Extract the (x, y) coordinate from the center of the cell holding the provided text.  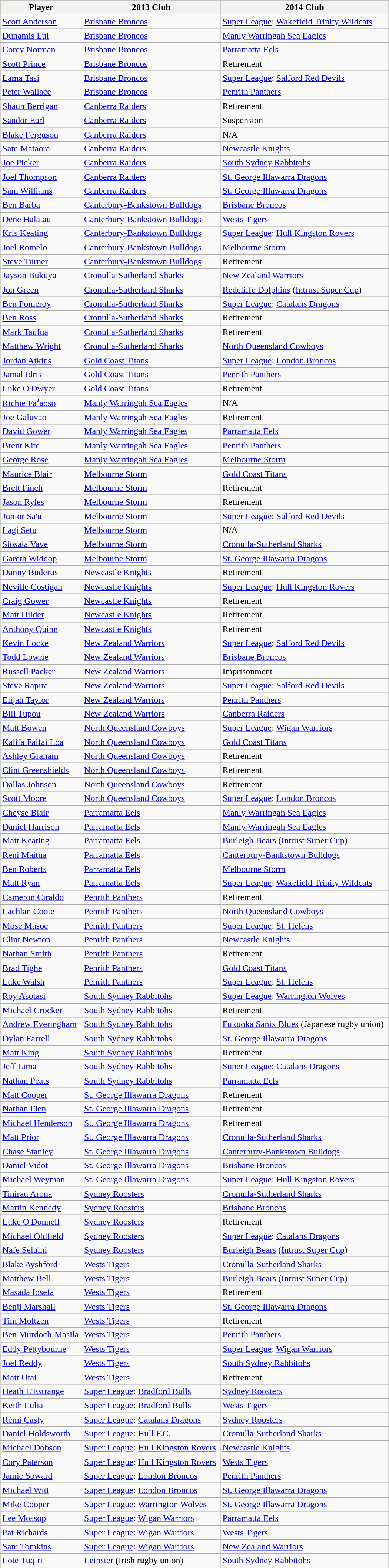
Lote Tuqiri (41, 1561)
Jayson Bukuya (41, 276)
Jamie Soward (41, 1476)
Sam Mataora (41, 148)
Maurice Blair (41, 474)
Gareth Widdop (41, 559)
Daniel Vidot (41, 1165)
Joel Thompson (41, 177)
Danny Buderus (41, 573)
Matt Hilder (41, 615)
Luke O'Dwyer (41, 388)
Benji Marshall (41, 1307)
Player (41, 7)
Ben Roberts (41, 869)
Kevin Locke (41, 643)
George Rose (41, 459)
Super League: Hull F.C. (151, 1434)
Luke Walsh (41, 982)
Matt Bowen (41, 728)
Jason Ryles (41, 502)
Siosaia Vave (41, 544)
Michael Witt (41, 1490)
Leinster (Irish rugby union) (151, 1561)
Russell Packer (41, 671)
Eddy Pettybourne (41, 1349)
Dallas Johnson (41, 784)
Ben Murdoch-Masila (41, 1335)
Blake Ferguson (41, 134)
Brent Kite (41, 445)
Fukuoka Sanix Blues (Japanese rugby union) (305, 1024)
Suspension (305, 120)
Craig Gower (41, 601)
Lachlan Coote (41, 911)
Reni Maitua (41, 855)
Matt Utai (41, 1377)
Sam Williams (41, 191)
Lama Tasi (41, 78)
Daniel Holdsworth (41, 1434)
Dunamis Lui (41, 36)
Brad Tighe (41, 968)
Jeff Lima (41, 1067)
Mark Taufua (41, 332)
Ben Ross (41, 318)
Clint Newton (41, 939)
Tim Moltzen (41, 1321)
Lee Mossop (41, 1518)
Sam Tomkins (41, 1546)
Bill Tupou (41, 714)
Pat Richards (41, 1532)
Todd Lowrie (41, 657)
Ben Barba (41, 205)
Joe Picker (41, 162)
Michael Weyman (41, 1179)
Corey Norman (41, 50)
2014 Club (305, 7)
Andrew Everingham (41, 1024)
Blake Ayshford (41, 1264)
Ashley Graham (41, 756)
Richie Faʻaoso (41, 403)
Heath L'Estrange (41, 1391)
Imprisonment (305, 671)
Matthew Wright (41, 346)
Martin Kennedy (41, 1208)
Brett Finch (41, 488)
Matt Ryan (41, 883)
Redcliffe Dolphins (Intrust Super Cup) (305, 290)
Jon Green (41, 290)
Nafe Seluini (41, 1250)
Joel Romelo (41, 247)
Scott Prince (41, 64)
Neville Costigan (41, 587)
2013 Club (151, 7)
Matt Prior (41, 1137)
Scott Anderson (41, 22)
Cory Paterson (41, 1462)
Matt Keating (41, 841)
Steve Turner (41, 261)
David Gower (41, 431)
Mike Cooper (41, 1504)
Masada Iosefa (41, 1292)
Scott Moore (41, 798)
Keith Lulia (41, 1405)
Tinirau Arona (41, 1194)
Nathan Peats (41, 1081)
Michael Oldfield (41, 1236)
Jamal Idris (41, 374)
Michael Dobson (41, 1448)
Ben Pomeroy (41, 304)
Cheyse Blair (41, 813)
Peter Wallace (41, 92)
Matt Cooper (41, 1095)
Matthew Bell (41, 1278)
Shaun Berrigan (41, 106)
Elijah Taylor (41, 699)
Kalifa Faifai Loa (41, 742)
Sandor Earl (41, 120)
Joe Galuvao (41, 417)
Lagi Setu (41, 530)
Michael Henderson (41, 1123)
Joel Reddy (41, 1363)
Jordan Atkins (41, 360)
Junior Sa'u (41, 516)
Nathan Smith (41, 953)
Rémi Casty (41, 1419)
Kris Keating (41, 233)
Chase Stanley (41, 1151)
Dylan Farrell (41, 1038)
Steve Rapira (41, 685)
Luke O'Donnell (41, 1222)
Roy Asotasi (41, 996)
Cameron Ciraldo (41, 897)
Anthony Quinn (41, 629)
Mose Masoe (41, 925)
Michael Crocker (41, 1010)
Nathan Fien (41, 1109)
Dene Halatau (41, 219)
Clint Greenshields (41, 770)
Matt King (41, 1053)
Daniel Harrison (41, 827)
